Extract the [X, Y] coordinate from the center of the cell holding the provided text.  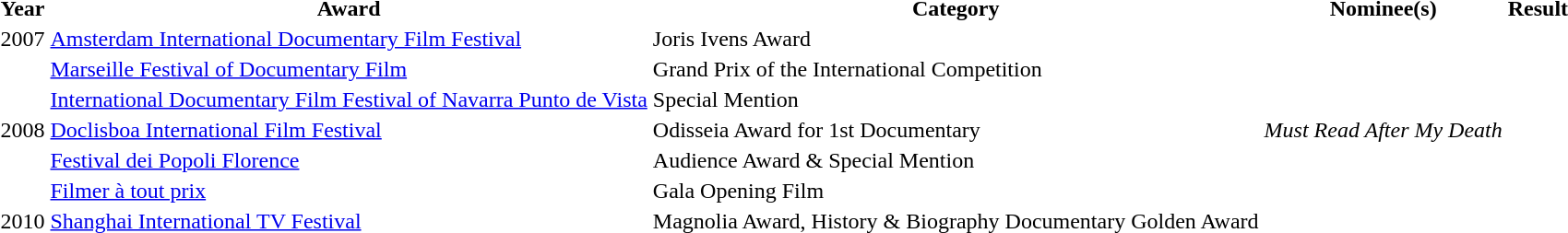
Grand Prix of the International Competition [956, 69]
Filmer à tout prix [349, 191]
Doclisboa International Film Festival [349, 130]
Festival dei Popoli Florence [349, 160]
Marseille Festival of Documentary Film [349, 69]
International Documentary Film Festival of Navarra Punto de Vista [349, 99]
Audience Award & Special Mention [956, 160]
Odisseia Award for 1st Documentary [956, 130]
Gala Opening Film [956, 191]
Special Mention [956, 99]
Amsterdam International Documentary Film Festival [349, 39]
Joris Ivens Award [956, 39]
